Locate the cell with the specified text and output its [X, Y] center coordinate. 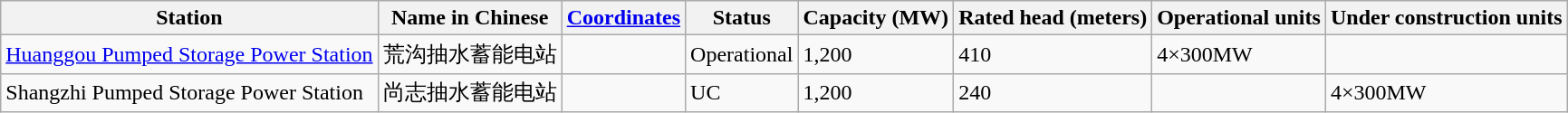
240 [1053, 92]
UC [742, 92]
荒沟抽水蓄能电站 [469, 54]
Rated head (meters) [1053, 18]
Shangzhi Pumped Storage Power Station [189, 92]
Under construction units [1446, 18]
Operational [742, 54]
尚志抽水蓄能电站 [469, 92]
410 [1053, 54]
Name in Chinese [469, 18]
Station [189, 18]
Coordinates [623, 18]
Status [742, 18]
Operational units [1239, 18]
Capacity (MW) [876, 18]
Huanggou Pumped Storage Power Station [189, 54]
